From the cell containing the given text, extract its center point as (X, Y) coordinate. 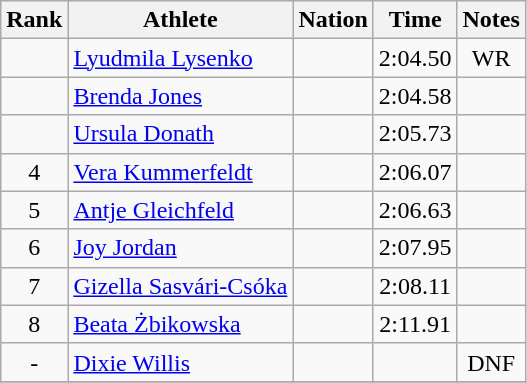
2:06.63 (415, 210)
DNF (491, 362)
2:08.11 (415, 286)
Time (415, 20)
Nation (333, 20)
Dixie Willis (180, 362)
Gizella Sasvári-Csóka (180, 286)
Rank (34, 20)
6 (34, 248)
Beata Żbikowska (180, 324)
2:05.73 (415, 134)
7 (34, 286)
- (34, 362)
8 (34, 324)
Joy Jordan (180, 248)
4 (34, 172)
Ursula Donath (180, 134)
5 (34, 210)
WR (491, 58)
Vera Kummerfeldt (180, 172)
2:11.91 (415, 324)
2:07.95 (415, 248)
2:04.58 (415, 96)
Notes (491, 20)
2:06.07 (415, 172)
Lyudmila Lysenko (180, 58)
Athlete (180, 20)
2:04.50 (415, 58)
Brenda Jones (180, 96)
Antje Gleichfeld (180, 210)
